Provide the [x, y] coordinate of the cell's center where the given text is located.  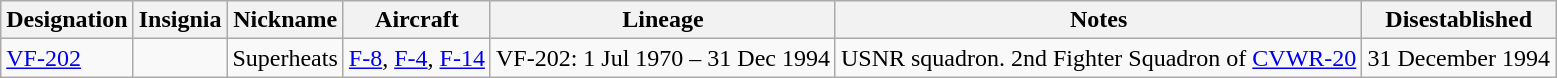
USNR squadron. 2nd Fighter Squadron of CVWR-20 [1098, 58]
31 December 1994 [1459, 58]
Insignia [180, 20]
VF-202: 1 Jul 1970 – 31 Dec 1994 [662, 58]
F-8, F-4, F-14 [416, 58]
Designation [67, 20]
Superheats [285, 58]
Aircraft [416, 20]
Notes [1098, 20]
Disestablished [1459, 20]
Nickname [285, 20]
VF-202 [67, 58]
Lineage [662, 20]
